Return the (x, y) coordinate for the center point of the cell that contains the specified text.  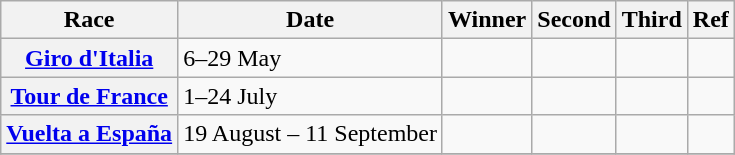
Tour de France (90, 96)
Giro d'Italia (90, 58)
Third (652, 20)
Race (90, 20)
Vuelta a España (90, 134)
Ref (710, 20)
6–29 May (310, 58)
Second (574, 20)
Winner (486, 20)
Date (310, 20)
1–24 July (310, 96)
19 August – 11 September (310, 134)
